From the cell containing the given text, extract its center point as (x, y) coordinate. 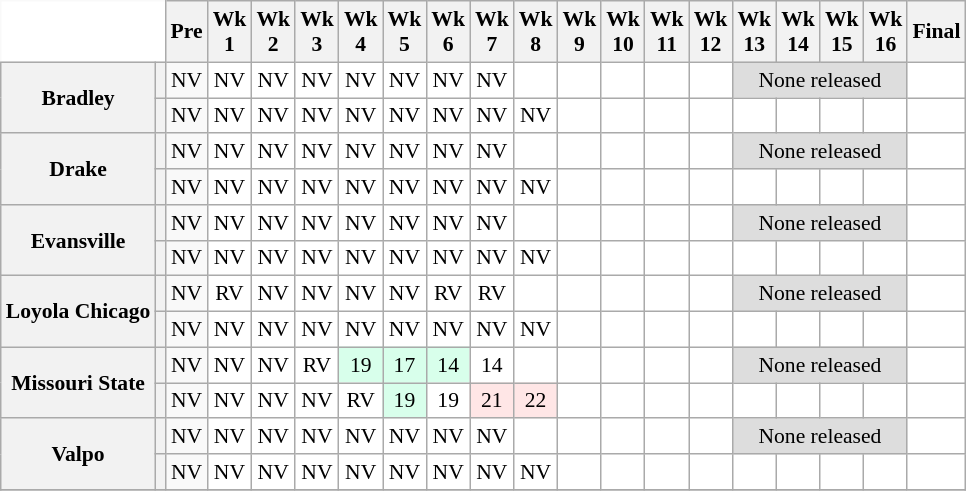
Wk9 (579, 32)
Wk13 (754, 32)
Wk2 (273, 32)
Wk7 (492, 32)
Wk12 (711, 32)
Wk11 (667, 32)
Wk16 (886, 32)
Wk5 (405, 32)
Pre (187, 32)
Drake (78, 170)
Bradley (78, 98)
Missouri State (78, 382)
Wk14 (798, 32)
Evansville (78, 240)
17 (405, 365)
Final (936, 32)
Wk3 (317, 32)
22 (536, 401)
Wk10 (623, 32)
Wk 1 (230, 32)
Wk4 (361, 32)
Wk15 (842, 32)
Wk6 (448, 32)
Loyola Chicago (78, 312)
Valpo (78, 454)
21 (492, 401)
Wk8 (536, 32)
